Search for the cell housing the specified text and yield its [X, Y] center coordinate. 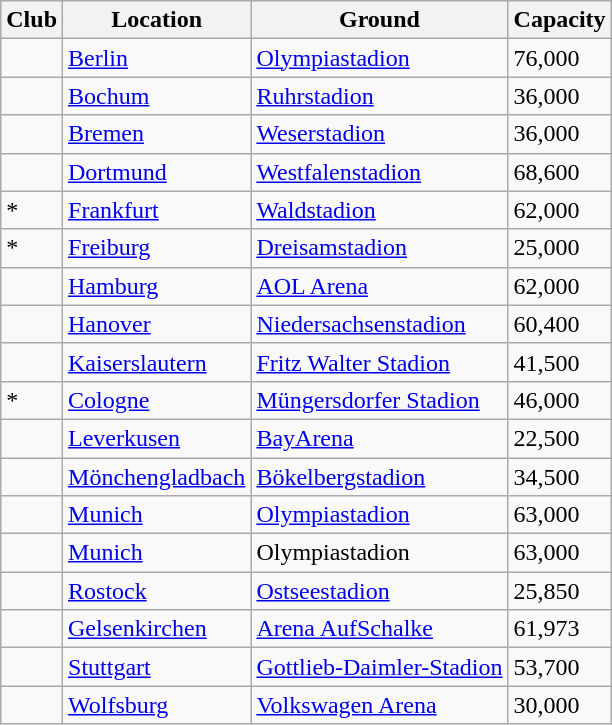
Kaiserslautern [157, 362]
41,500 [560, 362]
Bochum [157, 96]
Volkswagen Arena [380, 705]
34,500 [560, 477]
Rostock [157, 591]
Fritz Walter Stadion [380, 362]
Bökelbergstadion [380, 477]
BayArena [380, 438]
Westfalenstadion [380, 172]
46,000 [560, 400]
61,973 [560, 629]
Ruhrstadion [380, 96]
25,850 [560, 591]
30,000 [560, 705]
Niedersachsenstadion [380, 324]
Leverkusen [157, 438]
Weserstadion [380, 134]
Stuttgart [157, 667]
Bremen [157, 134]
Müngersdorfer Stadion [380, 400]
Gelsenkirchen [157, 629]
Waldstadion [380, 210]
53,700 [560, 667]
Wolfsburg [157, 705]
Arena AufSchalke [380, 629]
Hanover [157, 324]
Dortmund [157, 172]
Hamburg [157, 286]
Club [32, 20]
Cologne [157, 400]
Dreisamstadion [380, 248]
76,000 [560, 58]
25,000 [560, 248]
Capacity [560, 20]
22,500 [560, 438]
Location [157, 20]
60,400 [560, 324]
68,600 [560, 172]
Berlin [157, 58]
Ostseestadion [380, 591]
Ground [380, 20]
Freiburg [157, 248]
Mönchengladbach [157, 477]
AOL Arena [380, 286]
Gottlieb-Daimler-Stadion [380, 667]
Frankfurt [157, 210]
